Provide the [X, Y] coordinate of the cell's center where the given text is located.  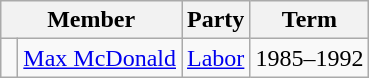
Term [310, 20]
Labor [216, 58]
Max McDonald [100, 58]
1985–1992 [310, 58]
Party [216, 20]
Member [92, 20]
